Capture the cell that displays the provided text and extract its (x, y) central coordinate. 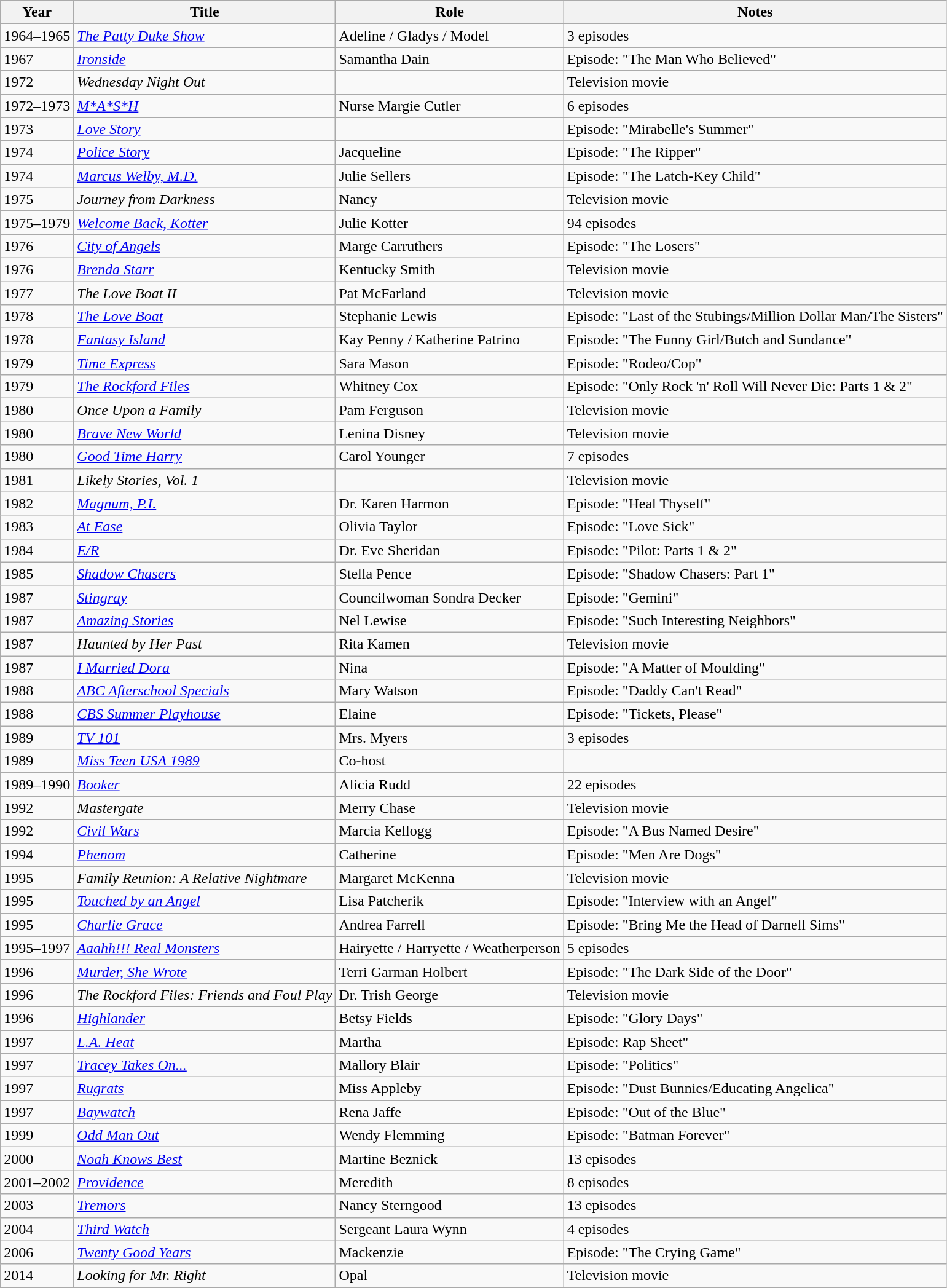
Dr. Karen Harmon (450, 504)
Stingray (205, 597)
Kentucky Smith (450, 269)
2006 (37, 1252)
Wednesday Night Out (205, 82)
M*A*S*H (205, 106)
Episode: "The Man Who Believed" (755, 59)
Stella Pence (450, 574)
Pat McFarland (450, 293)
Martha (450, 1042)
Fantasy Island (205, 340)
Episode: "The Funny Girl/Butch and Sundance" (755, 340)
Love Story (205, 129)
Miss Appleby (450, 1089)
TV 101 (205, 738)
Magnum, P.I. (205, 504)
Rena Jaffe (450, 1112)
Kay Penny / Katherine Patrino (450, 340)
1967 (37, 59)
Adeline / Gladys / Model (450, 36)
Lenina Disney (450, 433)
1973 (37, 129)
Episode: Rap Sheet" (755, 1042)
Catherine (450, 855)
1982 (37, 504)
Highlander (205, 1018)
Betsy Fields (450, 1018)
1995–1997 (37, 948)
Marcia Kellogg (450, 831)
Hairyette / Harryette / Weatherperson (450, 948)
Julie Sellers (450, 176)
Councilwoman Sondra Decker (450, 597)
Jacqueline (450, 152)
Brave New World (205, 433)
Welcome Back, Kotter (205, 223)
Third Watch (205, 1229)
Episode: "Tickets, Please" (755, 714)
8 episodes (755, 1182)
Rugrats (205, 1089)
2014 (37, 1276)
Looking for Mr. Right (205, 1276)
Episode: "Batman Forever" (755, 1136)
Phenom (205, 855)
1981 (37, 480)
Nina (450, 667)
Julie Kotter (450, 223)
1999 (37, 1136)
Mastergate (205, 808)
Episode: "The Latch-Key Child" (755, 176)
Pam Ferguson (450, 410)
Tracey Takes On... (205, 1065)
Aaahh!!! Real Monsters (205, 948)
Shadow Chasers (205, 574)
Mallory Blair (450, 1065)
Sergeant Laura Wynn (450, 1229)
Time Express (205, 363)
Episode: "Men Are Dogs" (755, 855)
Merry Chase (450, 808)
1975 (37, 199)
Andrea Farrell (450, 925)
Marge Carruthers (450, 246)
Twenty Good Years (205, 1252)
Episode: "Such Interesting Neighbors" (755, 620)
4 episodes (755, 1229)
1972 (37, 82)
Olivia Taylor (450, 527)
2004 (37, 1229)
Mackenzie (450, 1252)
Episode: "Rodeo/Cop" (755, 363)
Episode: "The Dark Side of the Door" (755, 971)
Lisa Patcherik (450, 901)
1983 (37, 527)
Nancy (450, 199)
Nancy Sterngood (450, 1206)
Carol Younger (450, 457)
Police Story (205, 152)
5 episodes (755, 948)
City of Angels (205, 246)
Episode: "Love Sick" (755, 527)
Touched by an Angel (205, 901)
Marcus Welby, M.D. (205, 176)
2001–2002 (37, 1182)
1994 (37, 855)
Episode: "Interview with an Angel" (755, 901)
Alicia Rudd (450, 784)
Margaret McKenna (450, 878)
Rita Kamen (450, 644)
Murder, She Wrote (205, 971)
Nurse Margie Cutler (450, 106)
Charlie Grace (205, 925)
Mrs. Myers (450, 738)
Episode: "A Matter of Moulding" (755, 667)
Episode: "Only Rock 'n' Roll Will Never Die: Parts 1 & 2" (755, 387)
Dr. Trish George (450, 995)
Samantha Dain (450, 59)
1975–1979 (37, 223)
Dr. Eve Sheridan (450, 550)
The Patty Duke Show (205, 36)
1985 (37, 574)
Martine Beznick (450, 1159)
6 episodes (755, 106)
Civil Wars (205, 831)
Year (37, 12)
Tremors (205, 1206)
Episode: "Bring Me the Head of Darnell Sims" (755, 925)
The Love Boat II (205, 293)
Episode: "The Losers" (755, 246)
Episode: "The Ripper" (755, 152)
Episode: "Dust Bunnies/Educating Angelica" (755, 1089)
Episode: "Glory Days" (755, 1018)
Miss Teen USA 1989 (205, 761)
Noah Knows Best (205, 1159)
The Rockford Files (205, 387)
Episode: "Shadow Chasers: Part 1" (755, 574)
Role (450, 12)
I Married Dora (205, 667)
Amazing Stories (205, 620)
E/R (205, 550)
Opal (450, 1276)
Episode: "Daddy Can't Read" (755, 691)
94 episodes (755, 223)
Episode: "Last of the Stubings/Million Dollar Man/The Sisters" (755, 317)
L.A. Heat (205, 1042)
The Rockford Files: Friends and Foul Play (205, 995)
Episode: "Politics" (755, 1065)
Episode: "Pilot: Parts 1 & 2" (755, 550)
Good Time Harry (205, 457)
Episode: "Heal Thyself" (755, 504)
The Love Boat (205, 317)
Brenda Starr (205, 269)
Whitney Cox (450, 387)
1984 (37, 550)
1977 (37, 293)
Family Reunion: A Relative Nightmare (205, 878)
Title (205, 12)
1989–1990 (37, 784)
Episode: "Out of the Blue" (755, 1112)
Co-host (450, 761)
Episode: "Mirabelle's Summer" (755, 129)
Journey from Darkness (205, 199)
Terri Garman Holbert (450, 971)
At Ease (205, 527)
Booker (205, 784)
Elaine (450, 714)
Ironside (205, 59)
22 episodes (755, 784)
Likely Stories, Vol. 1 (205, 480)
Haunted by Her Past (205, 644)
Episode: "Gemini" (755, 597)
Once Upon a Family (205, 410)
Sara Mason (450, 363)
Mary Watson (450, 691)
Wendy Flemming (450, 1136)
1964–1965 (37, 36)
2003 (37, 1206)
Baywatch (205, 1112)
ABC Afterschool Specials (205, 691)
Odd Man Out (205, 1136)
Providence (205, 1182)
Meredith (450, 1182)
2000 (37, 1159)
CBS Summer Playhouse (205, 714)
Stephanie Lewis (450, 317)
Episode: "A Bus Named Desire" (755, 831)
Episode: "The Crying Game" (755, 1252)
1972–1973 (37, 106)
Nel Lewise (450, 620)
7 episodes (755, 457)
Notes (755, 12)
